Extract the (X, Y) coordinate from the center of the cell holding the provided text.  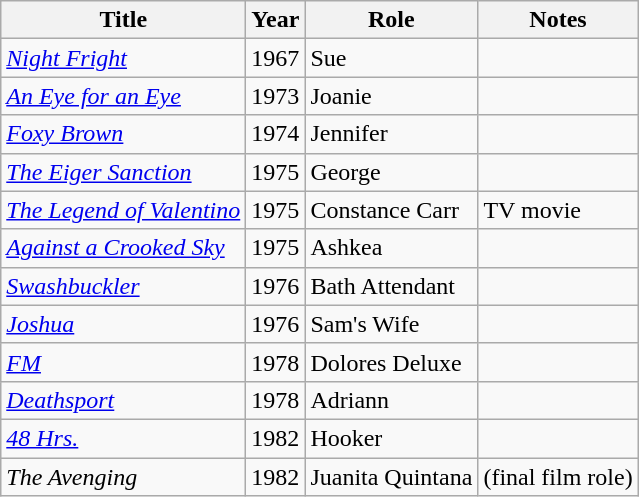
Role (392, 20)
The Eiger Sanction (124, 172)
Joanie (392, 96)
George (392, 172)
Notes (558, 20)
Title (124, 20)
Sam's Wife (392, 324)
48 Hrs. (124, 438)
Bath Attendant (392, 286)
FM (124, 362)
Ashkea (392, 248)
Jennifer (392, 134)
(final film role) (558, 477)
TV movie (558, 210)
Adriann (392, 400)
Night Fright (124, 58)
1974 (276, 134)
Constance Carr (392, 210)
Dolores Deluxe (392, 362)
Foxy Brown (124, 134)
Year (276, 20)
The Avenging (124, 477)
Juanita Quintana (392, 477)
The Legend of Valentino (124, 210)
Hooker (392, 438)
Sue (392, 58)
An Eye for an Eye (124, 96)
Joshua (124, 324)
1967 (276, 58)
Swashbuckler (124, 286)
1973 (276, 96)
Deathsport (124, 400)
Against a Crooked Sky (124, 248)
